Capture the cell that displays the provided text and extract its [X, Y] central coordinate. 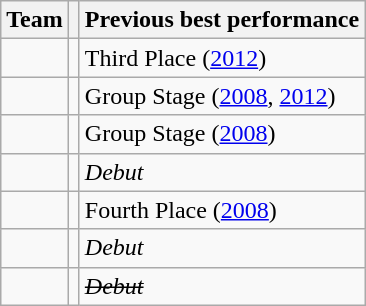
Group Stage (2008) [222, 134]
Previous best performance [222, 20]
Fourth Place (2008) [222, 210]
Team [35, 20]
Group Stage (2008, 2012) [222, 96]
Third Place (2012) [222, 58]
